For the text-containing cell, return its midpoint in [x, y] coordinate format. 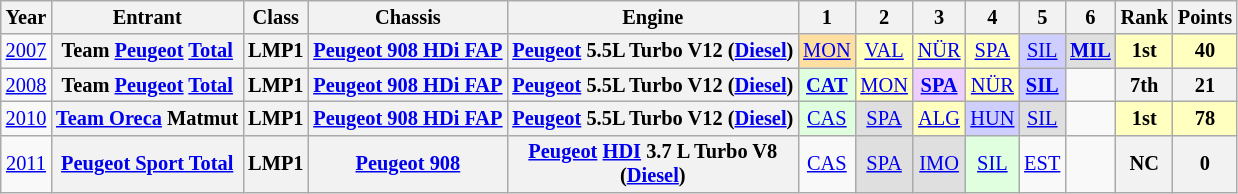
Chassis [408, 17]
2007 [26, 51]
5 [1042, 17]
Entrant [147, 17]
1 [826, 17]
4 [992, 17]
HUN [992, 118]
2010 [26, 118]
Peugeot Sport Total [147, 164]
VAL [884, 51]
78 [1205, 118]
2008 [26, 85]
MIL [1090, 51]
ALG [940, 118]
Peugeot 908 [408, 164]
3 [940, 17]
21 [1205, 85]
Class [276, 17]
IMO [940, 164]
CAT [826, 85]
2 [884, 17]
Year [26, 17]
Team Oreca Matmut [147, 118]
Rank [1144, 17]
NC [1144, 164]
EST [1042, 164]
0 [1205, 164]
Peugeot HDI 3.7 L Turbo V8(Diesel) [652, 164]
Points [1205, 17]
40 [1205, 51]
6 [1090, 17]
Engine [652, 17]
7th [1144, 85]
2011 [26, 164]
